From the cell containing the given text, extract its center point as (x, y) coordinate. 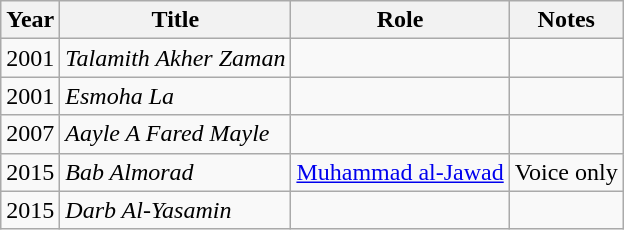
Aayle A Fared Mayle (176, 134)
Darb Al-Yasamin (176, 210)
2007 (30, 134)
Year (30, 20)
Muhammad al-Jawad (400, 172)
Role (400, 20)
Esmoha La (176, 96)
Notes (566, 20)
Voice only (566, 172)
Bab Almorad (176, 172)
Talamith Akher Zaman (176, 58)
Title (176, 20)
